Pinpoint the cell where the given text exists, returning its (X, Y) midpoint coordinate. 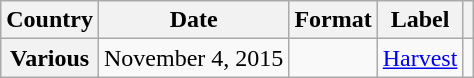
Various (50, 58)
November 4, 2015 (193, 58)
Country (50, 20)
Format (333, 20)
Harvest (420, 58)
Date (193, 20)
Label (420, 20)
